From the cell containing the given text, extract its center point as [x, y] coordinate. 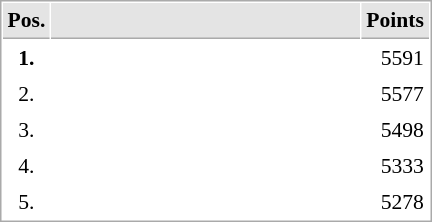
5577 [396, 93]
4. [26, 165]
2. [26, 93]
5. [26, 201]
Points [396, 21]
5278 [396, 201]
1. [26, 57]
5591 [396, 57]
5333 [396, 165]
5498 [396, 129]
Pos. [26, 21]
3. [26, 129]
